Return [X, Y] of the center of cell containing provided text 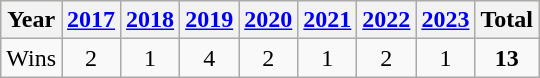
4 [210, 58]
2022 [386, 20]
2021 [328, 20]
13 [507, 58]
Total [507, 20]
Wins [32, 58]
Year [32, 20]
2019 [210, 20]
2018 [150, 20]
2023 [446, 20]
2017 [92, 20]
2020 [268, 20]
